Capture the cell that displays the provided text and extract its [x, y] central coordinate. 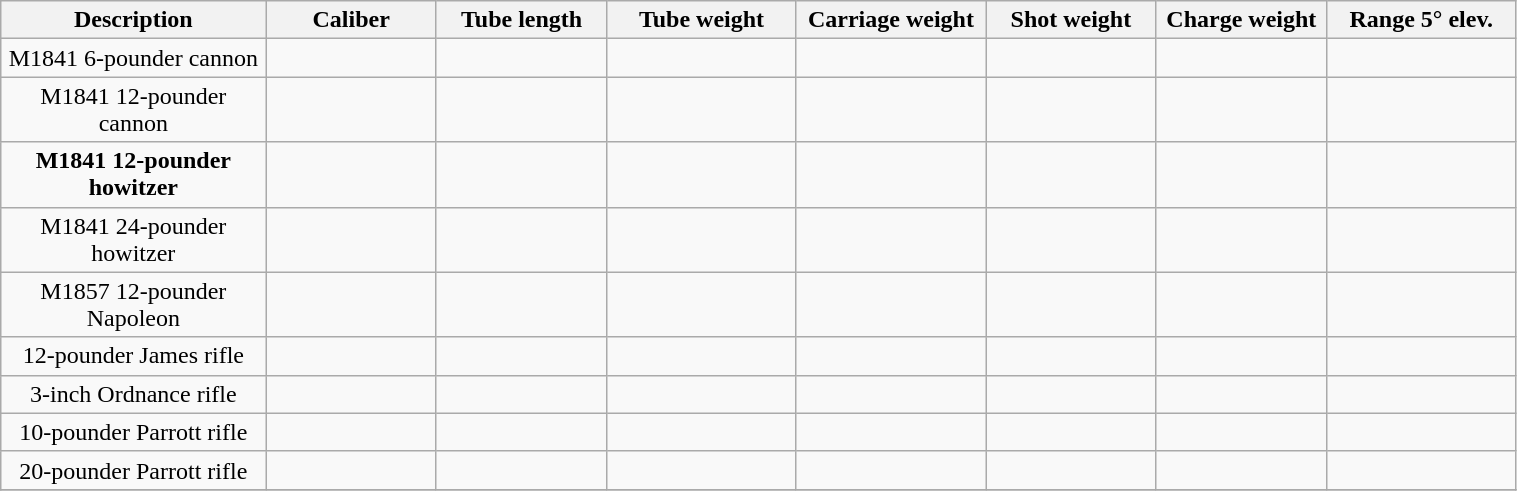
Range 5° elev. [1422, 20]
M1841 24-pounder howitzer [134, 240]
Caliber [351, 20]
Tube weight [702, 20]
Tube length [521, 20]
Carriage weight [890, 20]
Shot weight [1071, 20]
M1841 6-pounder cannon [134, 58]
20-pounder Parrott rifle [134, 470]
M1857 12-pounder Napoleon [134, 304]
12-pounder James rifle [134, 356]
M1841 12-pounder cannon [134, 110]
3-inch Ordnance rifle [134, 394]
Charge weight [1241, 20]
Description [134, 20]
M1841 12-pounder howitzer [134, 174]
10-pounder Parrott rifle [134, 432]
